Pinpoint the cell where the given text exists, returning its [x, y] midpoint coordinate. 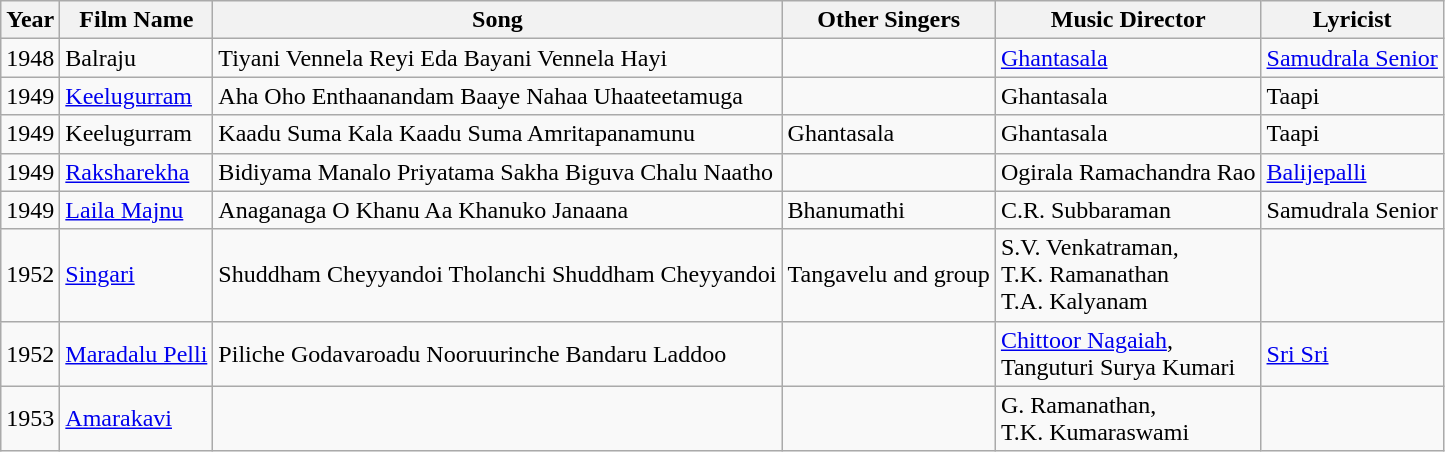
Maradalu Pelli [136, 354]
Ogirala Ramachandra Rao [1128, 172]
Music Director [1128, 20]
Balijepalli [1352, 172]
S.V. Venkatraman,T.K. Ramanathan T.A. Kalyanam [1128, 275]
Tiyani Vennela Reyi Eda Bayani Vennela Hayi [498, 58]
Year [30, 20]
Bidiyama Manalo Priyatama Sakha Biguva Chalu Naatho [498, 172]
1953 [30, 418]
C.R. Subbaraman [1128, 210]
1948 [30, 58]
Shuddham Cheyyandoi Tholanchi Shuddham Cheyyandoi [498, 275]
Singari [136, 275]
Song [498, 20]
Piliche Godavaroadu Nooruurinche Bandaru Laddoo [498, 354]
Raksharekha [136, 172]
Balraju [136, 58]
Tangavelu and group [888, 275]
Anaganaga O Khanu Aa Khanuko Janaana [498, 210]
G. Ramanathan, T.K. Kumaraswami [1128, 418]
Sri Sri [1352, 354]
Amarakavi [136, 418]
Film Name [136, 20]
Kaadu Suma Kala Kaadu Suma Amritapanamunu [498, 134]
Other Singers [888, 20]
Lyricist [1352, 20]
Aha Oho Enthaanandam Baaye Nahaa Uhaateetamuga [498, 96]
Laila Majnu [136, 210]
Chittoor Nagaiah,Tanguturi Surya Kumari [1128, 354]
Bhanumathi [888, 210]
